Locate the cell with the specified text and output its [x, y] center coordinate. 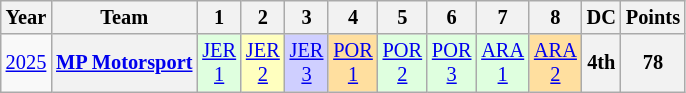
JER1 [219, 63]
POR1 [352, 63]
1 [219, 17]
DC [602, 17]
8 [556, 17]
MP Motorsport [124, 63]
4th [602, 63]
POR3 [452, 63]
POR2 [402, 63]
6 [452, 17]
Year [26, 17]
ARA2 [556, 63]
JER3 [307, 63]
Points [653, 17]
2 [263, 17]
5 [402, 17]
3 [307, 17]
JER2 [263, 63]
78 [653, 63]
Team [124, 17]
2025 [26, 63]
4 [352, 17]
7 [502, 17]
ARA1 [502, 63]
